Return the (x, y) coordinate for the center point of the cell that contains the specified text.  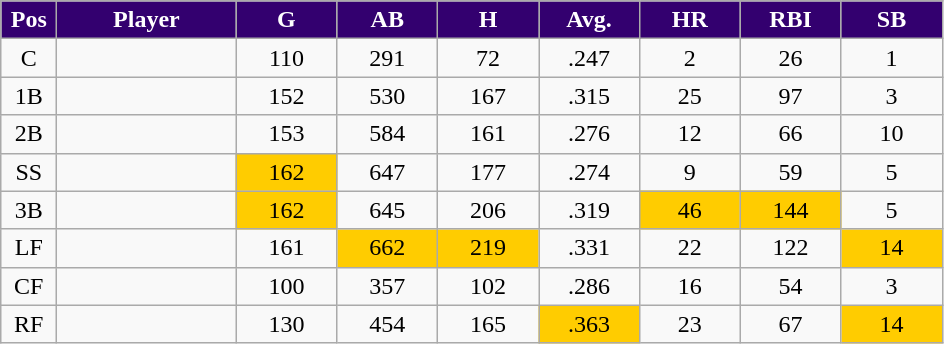
66 (790, 134)
22 (690, 248)
H (488, 20)
2 (690, 58)
HR (690, 20)
16 (690, 286)
.315 (590, 96)
23 (690, 324)
RF (29, 324)
110 (286, 58)
357 (388, 286)
2B (29, 134)
54 (790, 286)
144 (790, 210)
59 (790, 172)
Pos (29, 20)
25 (690, 96)
.274 (590, 172)
100 (286, 286)
AB (388, 20)
46 (690, 210)
.363 (590, 324)
.247 (590, 58)
LF (29, 248)
165 (488, 324)
10 (892, 134)
G (286, 20)
.319 (590, 210)
291 (388, 58)
RBI (790, 20)
219 (488, 248)
1 (892, 58)
CF (29, 286)
662 (388, 248)
206 (488, 210)
.276 (590, 134)
454 (388, 324)
9 (690, 172)
12 (690, 134)
3B (29, 210)
97 (790, 96)
1B (29, 96)
72 (488, 58)
177 (488, 172)
.331 (590, 248)
SS (29, 172)
C (29, 58)
122 (790, 248)
645 (388, 210)
SB (892, 20)
Player (146, 20)
Avg. (590, 20)
647 (388, 172)
167 (488, 96)
26 (790, 58)
153 (286, 134)
102 (488, 286)
67 (790, 324)
152 (286, 96)
530 (388, 96)
584 (388, 134)
.286 (590, 286)
130 (286, 324)
